Search for the cell housing the specified text and yield its (x, y) center coordinate. 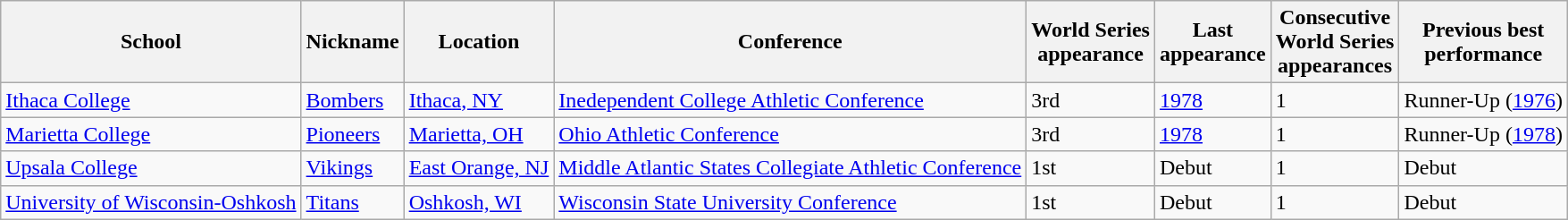
Vikings (352, 168)
School (151, 42)
Inedependent College Athletic Conference (790, 100)
Ithaca College (151, 100)
East Orange, NJ (479, 168)
Runner-Up (1976) (1483, 100)
Runner-Up (1978) (1483, 134)
Location (479, 42)
Conference (790, 42)
Ohio Athletic Conference (790, 134)
Wisconsin State University Conference (790, 202)
Upsala College (151, 168)
Marietta College (151, 134)
Marietta, OH (479, 134)
Pioneers (352, 134)
Middle Atlantic States Collegiate Athletic Conference (790, 168)
Nickname (352, 42)
Titans (352, 202)
World Seriesappearance (1091, 42)
Bombers (352, 100)
Oshkosh, WI (479, 202)
Previous bestperformance (1483, 42)
ConsecutiveWorld Seriesappearances (1335, 42)
Ithaca, NY (479, 100)
Lastappearance (1212, 42)
University of Wisconsin-Oshkosh (151, 202)
